Capture the cell that displays the provided text and extract its [x, y] central coordinate. 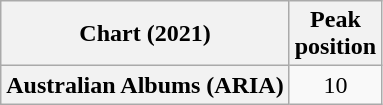
Australian Albums (ARIA) [145, 85]
10 [335, 85]
Chart (2021) [145, 34]
Peakposition [335, 34]
